Find where the given text appears and provide that cell's center as (x, y) coordinate. 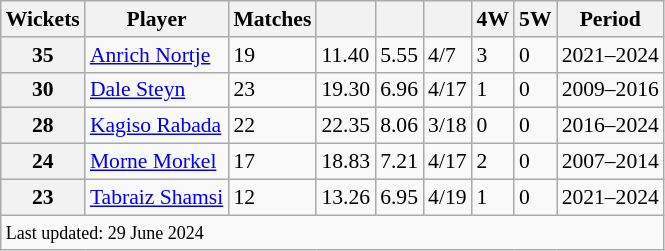
28 (43, 126)
13.26 (346, 197)
35 (43, 55)
Kagiso Rabada (157, 126)
8.06 (399, 126)
3/18 (448, 126)
5.55 (399, 55)
4/19 (448, 197)
Last updated: 29 June 2024 (332, 233)
5W (536, 19)
22.35 (346, 126)
Tabraiz Shamsi (157, 197)
19 (272, 55)
12 (272, 197)
Anrich Nortje (157, 55)
22 (272, 126)
Wickets (43, 19)
Morne Morkel (157, 162)
3 (494, 55)
2007–2014 (610, 162)
6.96 (399, 90)
6.95 (399, 197)
Period (610, 19)
Matches (272, 19)
19.30 (346, 90)
30 (43, 90)
18.83 (346, 162)
11.40 (346, 55)
2009–2016 (610, 90)
24 (43, 162)
Player (157, 19)
4/7 (448, 55)
2016–2024 (610, 126)
2 (494, 162)
4W (494, 19)
Dale Steyn (157, 90)
17 (272, 162)
7.21 (399, 162)
